Return [x, y] of the center of cell containing provided text 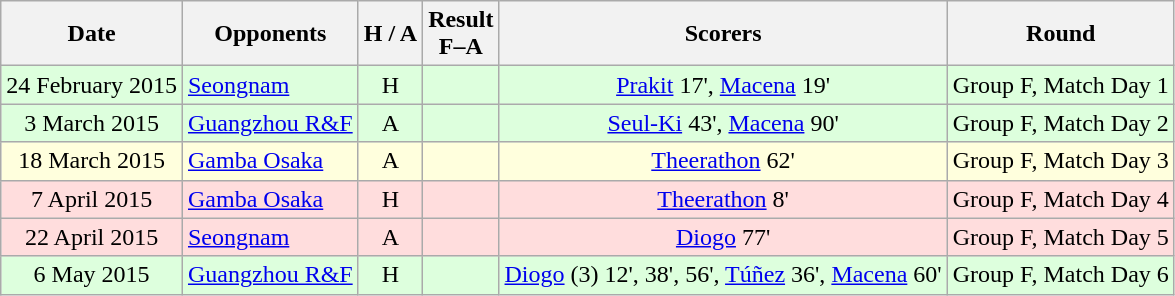
H / A [390, 34]
Group F, Match Day 6 [1060, 275]
3 March 2015 [92, 123]
22 April 2015 [92, 237]
Diogo 77' [723, 237]
Diogo (3) 12', 38', 56', Túñez 36', Macena 60' [723, 275]
ResultF–A [461, 34]
Group F, Match Day 4 [1060, 199]
Theerathon 8' [723, 199]
Round [1060, 34]
Group F, Match Day 3 [1060, 161]
6 May 2015 [92, 275]
Theerathon 62' [723, 161]
Opponents [270, 34]
18 March 2015 [92, 161]
Prakit 17', Macena 19' [723, 85]
Group F, Match Day 1 [1060, 85]
7 April 2015 [92, 199]
Date [92, 34]
24 February 2015 [92, 85]
Group F, Match Day 2 [1060, 123]
Scorers [723, 34]
Seul-Ki 43', Macena 90' [723, 123]
Group F, Match Day 5 [1060, 237]
